Detect which cell encompasses the target text, then output its (X, Y) center coordinate. 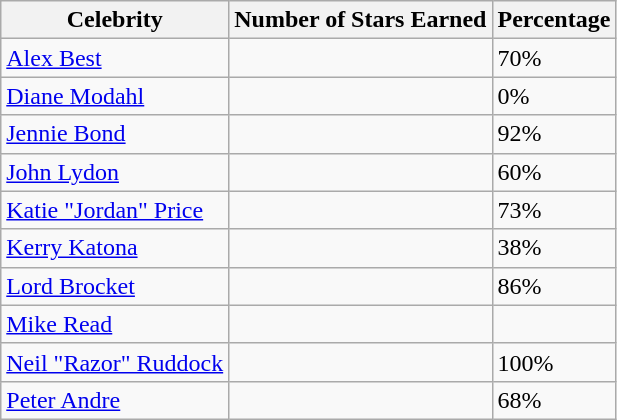
Mike Read (115, 324)
Neil "Razor" Ruddock (115, 362)
Peter Andre (115, 400)
Lord Brocket (115, 286)
Jennie Bond (115, 134)
0% (554, 96)
60% (554, 172)
100% (554, 362)
92% (554, 134)
Alex Best (115, 58)
Number of Stars Earned (360, 20)
38% (554, 248)
70% (554, 58)
John Lydon (115, 172)
Katie "Jordan" Price (115, 210)
73% (554, 210)
Kerry Katona (115, 248)
Percentage (554, 20)
86% (554, 286)
68% (554, 400)
Celebrity (115, 20)
Diane Modahl (115, 96)
